Locate the cell with the specified text and output its [X, Y] center coordinate. 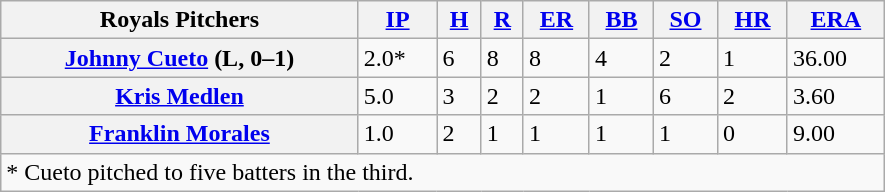
3.60 [836, 96]
BB [621, 20]
Franklin Morales [180, 134]
4 [621, 58]
36.00 [836, 58]
9.00 [836, 134]
Kris Medlen [180, 96]
ER [556, 20]
2.0* [398, 58]
R [502, 20]
0 [753, 134]
Royals Pitchers [180, 20]
3 [459, 96]
H [459, 20]
5.0 [398, 96]
1.0 [398, 134]
ERA [836, 20]
IP [398, 20]
Johnny Cueto (L, 0–1) [180, 58]
* Cueto pitched to five batters in the third. [443, 172]
HR [753, 20]
SO [685, 20]
